Output the (X, Y) coordinate of the center of the cell containing the given text.  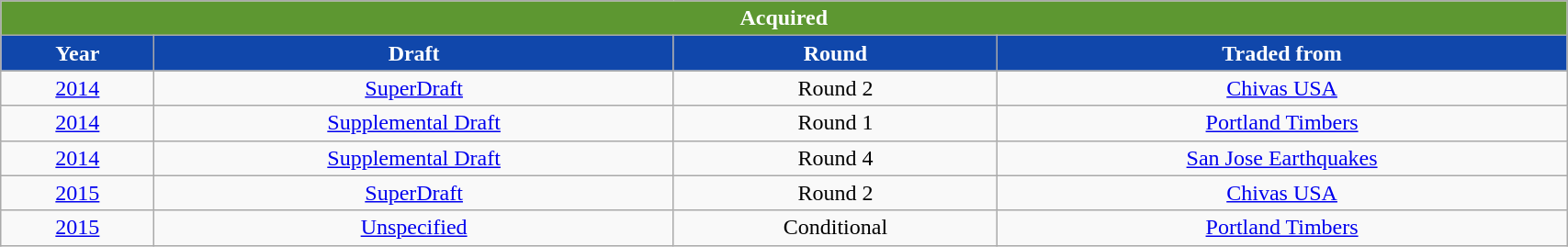
Acquired (784, 18)
Traded from (1282, 53)
Round 1 (835, 123)
Unspecified (413, 228)
Draft (413, 53)
Conditional (835, 228)
Year (77, 53)
Round (835, 53)
Round 4 (835, 158)
San Jose Earthquakes (1282, 158)
